Find where the given text appears and provide that cell's center as (x, y) coordinate. 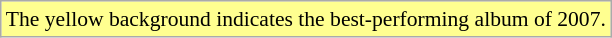
The yellow background indicates the best-performing album of 2007. (306, 19)
